Scan for the cell matching the given text and deliver its (x, y) coordinate at center. 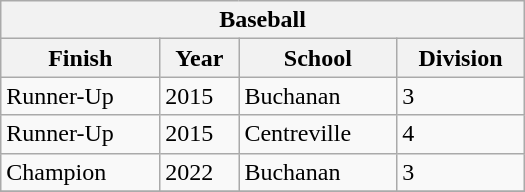
Year (200, 58)
Centreville (318, 134)
Baseball (263, 20)
2022 (200, 172)
School (318, 58)
Champion (80, 172)
Division (461, 58)
4 (461, 134)
Finish (80, 58)
